Return (x, y) of the center of cell containing provided text 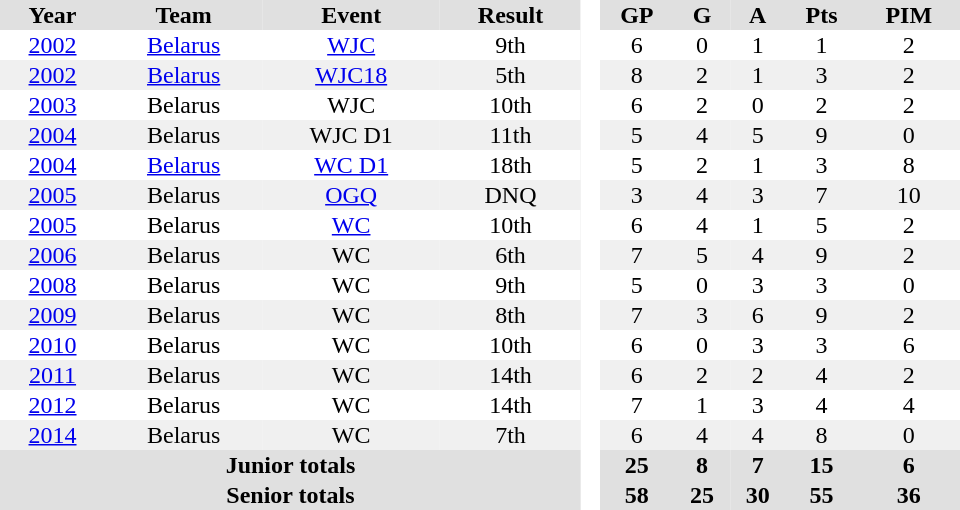
2003 (52, 105)
2010 (52, 345)
5th (510, 75)
Result (510, 15)
7th (510, 435)
G (702, 15)
11th (510, 135)
30 (758, 495)
Senior totals (290, 495)
2006 (52, 255)
18th (510, 165)
OGQ (351, 195)
2011 (52, 375)
36 (909, 495)
WJC D1 (351, 135)
8th (510, 315)
6th (510, 255)
Junior totals (290, 465)
Event (351, 15)
PIM (909, 15)
15 (822, 465)
Year (52, 15)
2012 (52, 405)
A (758, 15)
10 (909, 195)
58 (636, 495)
55 (822, 495)
GP (636, 15)
2008 (52, 285)
WC D1 (351, 165)
2009 (52, 315)
DNQ (510, 195)
Pts (822, 15)
2014 (52, 435)
WJC18 (351, 75)
Team (184, 15)
